Locate the cell with the specified text and output its [X, Y] center coordinate. 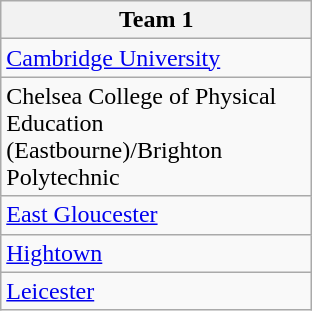
East Gloucester [156, 215]
Team 1 [156, 20]
Leicester [156, 291]
Hightown [156, 253]
Cambridge University [156, 58]
Chelsea College of Physical Education (Eastbourne)/Brighton Polytechnic [156, 136]
